For the text-containing cell, return its midpoint in (X, Y) coordinate format. 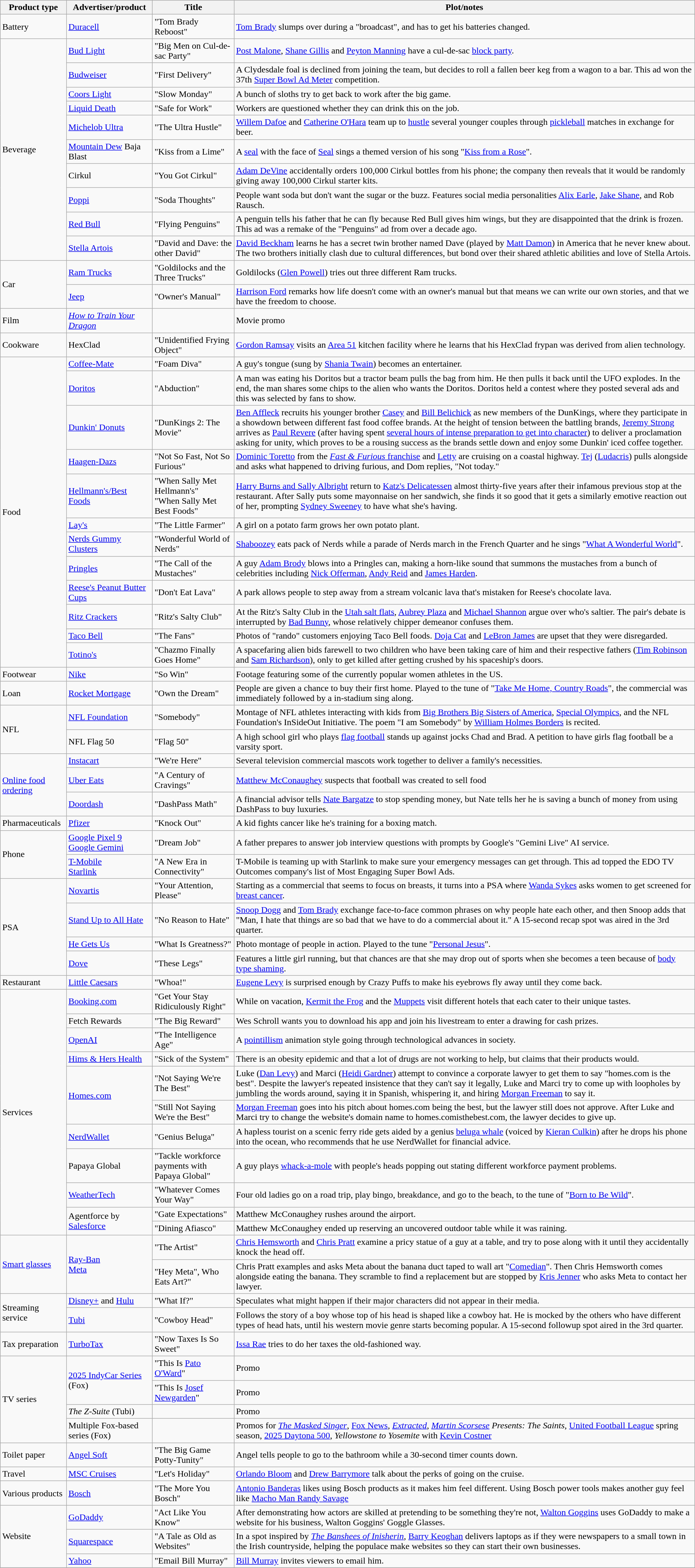
Website (33, 1536)
"Tackle workforce payments with Papaya Global" (193, 1166)
"Chazmo Finally Goes Home" (193, 655)
Doordash (110, 804)
A girl on a potato farm grows her own potato plant. (464, 525)
Cirkul (110, 175)
Title (193, 7)
Footage featuring some of the currently popular women athletes in the US. (464, 674)
Coors Light (110, 94)
Matthew McConaughey suspects that football was created to sell food (464, 780)
"You Got Cirkul" (193, 175)
TurboTax (110, 1344)
"The Little Farmer" (193, 525)
"Soda Thoughts" (193, 200)
"Hey Meta", Who Eats Art?" (193, 1276)
Starting as a commercial that seems to focus on breasts, it turns into a PSA where Wanda Sykes asks women to get screened for breast cancer. (464, 891)
"Whatever Comes Your Way" (193, 1195)
"Safe for Work" (193, 108)
"Don't Eat Lava" (193, 592)
Tubi (110, 1319)
"Your Attention, Please" (193, 891)
Michelob Ultra (110, 127)
Duracell (110, 27)
Several television commercial mascots work together to deliver a family's necessities. (464, 761)
Stand Up to All Hate (110, 920)
Tax preparation (33, 1344)
Homes.com (110, 1095)
Photos of "rando" customers enjoying Taco Bell foods. Doja Cat and LeBron James are upset that they were disregarded. (464, 636)
Loan (33, 693)
Orlando Bloom and Drew Barrymore talk about the perks of going on the cruise. (464, 1474)
TV series (33, 1399)
Totino's (110, 655)
"David and Dave: the other David" (193, 248)
A pointillism animation style going through technological advances in society. (464, 1040)
"A New Era in Connectivity" (193, 866)
Beverage (33, 149)
"When Sally Met Hellmann's""When Sally Met Best Foods" (193, 496)
Multiple Fox-based series (Fox) (110, 1431)
A guy plays whack-a-mole with people's heads popping out stating different workforce payment problems. (464, 1166)
"Let's Holiday" (193, 1474)
Streaming service (33, 1313)
Four old ladies go on a road trip, play bingo, breakdance, and go to the beach, to the tune of "Born to Be Wild". (464, 1195)
Agentforce by Salesforce (110, 1221)
Yahoo (110, 1561)
"The Intelligence Age" (193, 1040)
Matthew McConaughey rushes around the airport. (464, 1214)
"Dining Afiasco" (193, 1228)
Angel tells people to go to the bathroom while a 30-second timer counts down. (464, 1455)
Gordon Ramsay visits an Area 51 kitchen facility where he learns that his HexClad frypan was derived from alien technology. (464, 345)
Bill Murray invites viewers to email him. (464, 1561)
Squarespace (110, 1542)
"So Win" (193, 674)
"These Legs" (193, 963)
T-Mobile Starlink (110, 866)
Fetch Rewards (110, 1020)
"Owner's Manual" (193, 296)
Little Caesars (110, 982)
Speculates what might happen if their major characters did not appear in their media. (464, 1301)
Photo montage of people in action. Played to the tune "Personal Jesus". (464, 944)
"Ritz's Salty Club" (193, 617)
He Gets Us (110, 944)
Phone (33, 854)
Ray-BanMeta (110, 1265)
"Own the Dream" (193, 693)
Hims & Hers Health (110, 1059)
Uber Eats (110, 780)
Hellmann's/Best Foods (110, 496)
"DashPass Math" (193, 804)
Liquid Death (110, 108)
Pringles (110, 568)
Restaurant (33, 982)
NFL Flag 50 (110, 741)
"Goldilocks and the Three Trucks" (193, 272)
Car (33, 284)
"Email Bill Murray" (193, 1561)
"Foam Diva" (193, 364)
A guy's tongue (sung by Shania Twain) becomes an entertainer. (464, 364)
Issa Rae tries to do her taxes the old-fashioned way. (464, 1344)
Goldilocks (Glen Powell) tries out three different Ram trucks. (464, 272)
"Flag 50" (193, 741)
"Kiss from a Lime" (193, 152)
Taco Bell (110, 636)
"This Is Josef Newgarden" (193, 1392)
Jeep (110, 296)
"The Call of the Mustaches" (193, 568)
Wes Schroll wants you to download his app and join his livestream to enter a drawing for cash prizes. (464, 1020)
Cookware (33, 345)
"A Tale as Old as Websites" (193, 1542)
Features a little girl running, but that chances are that she may drop out of sports when she becomes a teen because of body type shaming. (464, 963)
"Somebody" (193, 718)
There is an obesity epidemic and that a lot of drugs are not working to help, but claims that their products would. (464, 1059)
A father prepares to answer job interview questions with prompts by Google's "Gemini Live" AI service. (464, 843)
2025 IndyCar Series (Fox) (110, 1380)
"What If?" (193, 1301)
Mountain Dew Baja Blast (110, 152)
"Big Men on Cul-de-sac Party" (193, 51)
"The Fans" (193, 636)
"Dream Job" (193, 843)
Movie promo (464, 321)
"Still Not Saying We're the Best" (193, 1112)
"Slow Monday" (193, 94)
Footwear (33, 674)
"Wonderful World of Nerds" (193, 544)
Plot/notes (464, 7)
NFL Foundation (110, 718)
Battery (33, 27)
A kid fights cancer like he's training for a boxing match. (464, 823)
The Z-Suite (Tubi) (110, 1412)
Toilet paper (33, 1455)
Dunkin' Donuts (110, 427)
NerdWallet (110, 1137)
Google Pixel 9Google Gemini (110, 843)
Bud Light (110, 51)
Novartis (110, 891)
Budweiser (110, 75)
People want soda but don't want the sugar or the buzz. Features social media personalities Alix Earle, Jake Shane, and Rob Rausch. (464, 200)
"Knock Out" (193, 823)
Angel Soft (110, 1455)
While on vacation, Kermit the Frog and the Muppets visit different hotels that each cater to their unique tastes. (464, 1001)
Stella Artois (110, 248)
WeatherTech (110, 1195)
Online food ordering (33, 785)
"Flying Penguins" (193, 224)
Ram Trucks (110, 272)
Pfizer (110, 823)
Red Bull (110, 224)
Pharmaceuticals (33, 823)
Bosch (110, 1493)
HexClad (110, 345)
How to Train Your Dragon (110, 321)
"What Is Greatness?" (193, 944)
"Not Saying We're The Best" (193, 1083)
"This Is Pato O'Ward" (193, 1368)
PSA (33, 927)
"The Ultra Hustle" (193, 127)
Willem Dafoe and Catherine O'Hara team up to hustle several younger couples through pickleball matches in exchange for beer. (464, 127)
Product type (33, 7)
Poppi (110, 200)
"The Artist" (193, 1247)
Shaboozey eats pack of Nerds while a parade of Nerds march in the French Quarter and he sings "What A Wonderful World". (464, 544)
Nike (110, 674)
"Sick of the System" (193, 1059)
Instacart (110, 761)
"Genius Beluga" (193, 1137)
Matthew McConaughey ended up reserving an uncovered outdoor table while it was raining. (464, 1228)
"Now Taxes Is So Sweet" (193, 1344)
"Unidentified Frying Object" (193, 345)
Eugene Levy is surprised enough by Crazy Puffs to make his eyebrows fly away until they come back. (464, 982)
Doritos (110, 388)
Post Malone, Shane Gillis and Peyton Manning have a cul-de-sac block party. (464, 51)
Booking.com (110, 1001)
"Gate Expectations" (193, 1214)
Smart glasses (33, 1265)
"We're Here" (193, 761)
Dove (110, 963)
Various products (33, 1493)
"Get Your Stay Ridiculously Right" (193, 1001)
"DunKings 2: The Movie" (193, 427)
"Not So Fast, Not So Furious" (193, 461)
Papaya Global (110, 1166)
Advertiser/product (110, 7)
Disney+ and Hulu (110, 1301)
Food (33, 512)
A seal with the face of Seal sings a themed version of his song "Kiss from a Rose". (464, 152)
"A Century of Cravings" (193, 780)
OpenAI (110, 1040)
Ritz Crackers (110, 617)
Lay's (110, 525)
"No Reason to Hate" (193, 920)
A financial advisor tells Nate Bargatze to stop spending money, but Nate tells her he is saving a bunch of money from using DashPass to buy luxuries. (464, 804)
"First Delivery" (193, 75)
GoDaddy (110, 1517)
"Act Like You Know" (193, 1517)
Tom Brady slumps over during a "broadcast", and has to get his batteries changed. (464, 27)
Nerds Gummy Clusters (110, 544)
Services (33, 1112)
Film (33, 321)
Reese's Peanut Butter Cups (110, 592)
A high school girl who plays flag football stands up against jocks Chad and Brad. A petition to have girls flag football be a varsity sport. (464, 741)
"Tom Brady Reboost" (193, 27)
"Whoa!" (193, 982)
"The More You Bosch" (193, 1493)
A bunch of sloths try to get back to work after the big game. (464, 94)
Workers are questioned whether they can drink this on the job. (464, 108)
Haagen-Dazs (110, 461)
A park allows people to step away from a stream volcanic lava that's mistaken for Reese's chocolate lava. (464, 592)
Rocket Mortgage (110, 693)
Travel (33, 1474)
"The Big Game Potty-Tunity" (193, 1455)
"The Big Reward" (193, 1020)
MSC Cruises (110, 1474)
NFL (33, 730)
Coffee-Mate (110, 364)
"Cowboy Head" (193, 1319)
"Abduction" (193, 388)
Chris Hemsworth and Chris Pratt examine a pricy statue of a guy at a table, and try to pose along with it until they accidentally knock the head off. (464, 1247)
